Scan for the cell matching the given text and deliver its (X, Y) coordinate at center. 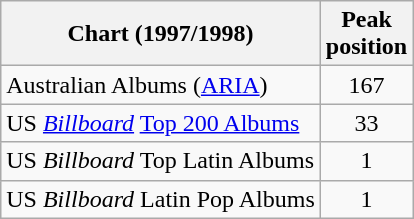
Peakposition (366, 34)
US Billboard Top Latin Albums (161, 161)
Australian Albums (ARIA) (161, 85)
US Billboard Top 200 Albums (161, 123)
US Billboard Latin Pop Albums (161, 199)
33 (366, 123)
Chart (1997/1998) (161, 34)
167 (366, 85)
